Return (X, Y) of the center of cell containing provided text 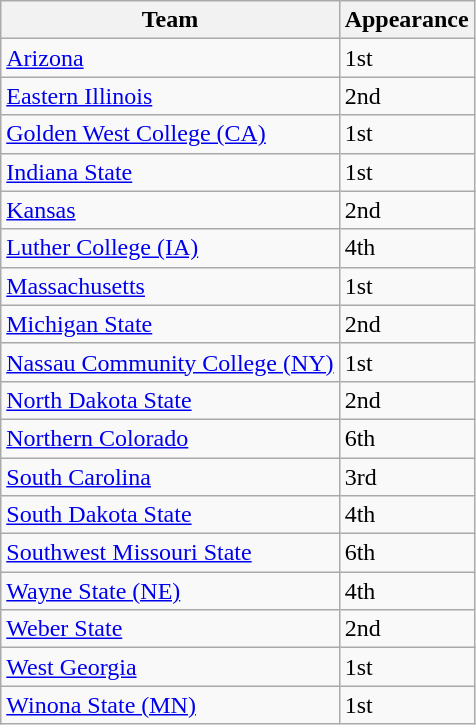
Arizona (170, 58)
Wayne State (NE) (170, 591)
Michigan State (170, 324)
Weber State (170, 629)
Team (170, 20)
Massachusetts (170, 286)
South Carolina (170, 477)
Eastern Illinois (170, 96)
Kansas (170, 210)
Southwest Missouri State (170, 553)
3rd (406, 477)
Appearance (406, 20)
Nassau Community College (NY) (170, 362)
Luther College (IA) (170, 248)
South Dakota State (170, 515)
Golden West College (CA) (170, 134)
North Dakota State (170, 400)
Winona State (MN) (170, 705)
Northern Colorado (170, 438)
West Georgia (170, 667)
Indiana State (170, 172)
